Return (x, y) of the center of cell containing provided text 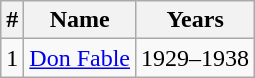
1 (12, 58)
1929–1938 (196, 58)
Don Fable (80, 58)
# (12, 20)
Name (80, 20)
Years (196, 20)
